Capture the cell that displays the provided text and extract its (X, Y) central coordinate. 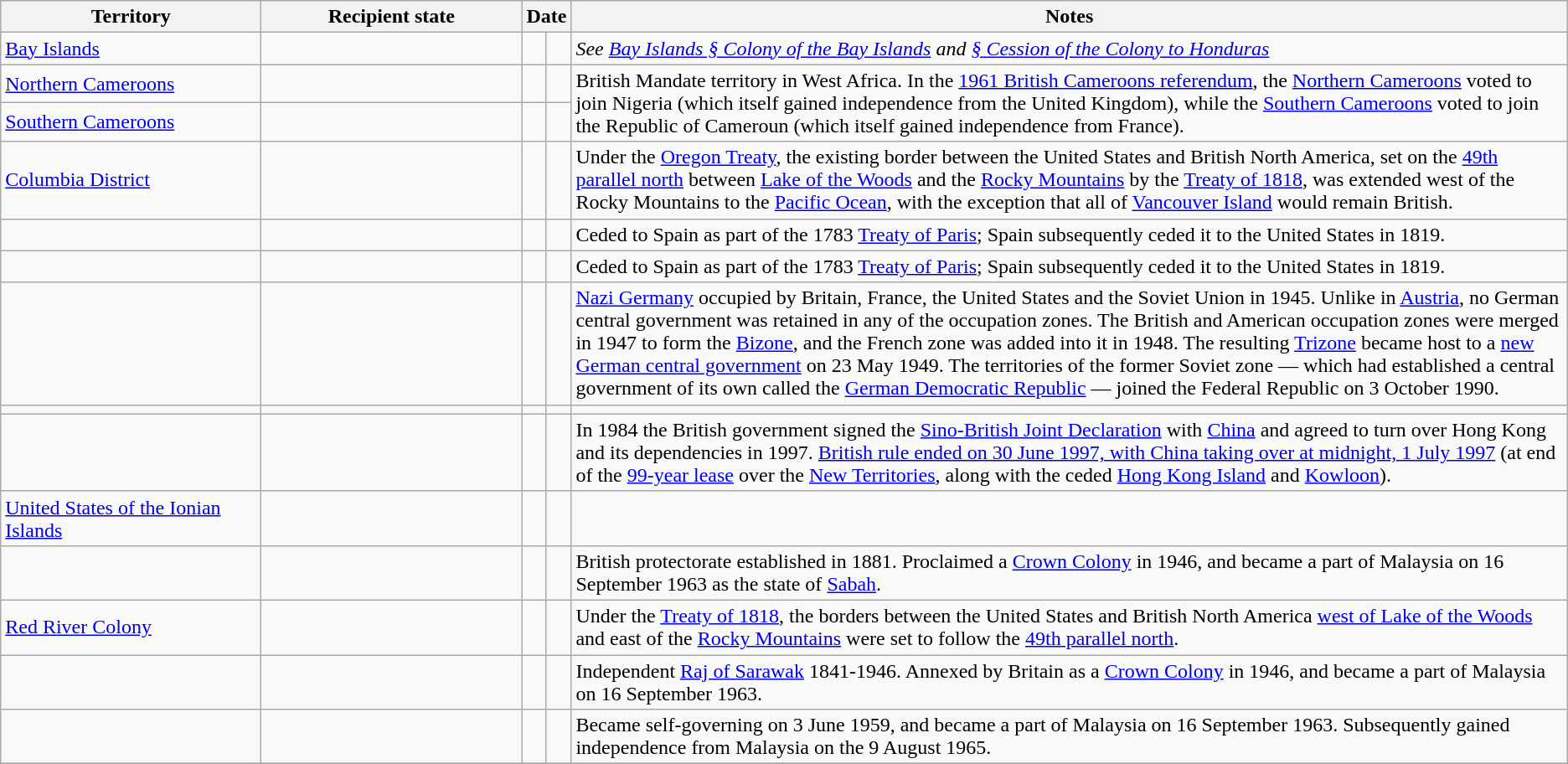
Recipient state (392, 17)
Red River Colony (131, 627)
Independent Raj of Sarawak 1841-1946. Annexed by Britain as a Crown Colony in 1946, and became a part of Malaysia on 16 September 1963. (1069, 682)
Date (546, 17)
United States of the Ionian Islands (131, 518)
Northern Cameroons (131, 84)
See Bay Islands § Colony of the Bay Islands and § Cession of the Colony to Honduras (1069, 49)
Bay Islands (131, 49)
Territory (131, 17)
Southern Cameroons (131, 122)
Notes (1069, 17)
Columbia District (131, 180)
